Capture the cell that displays the provided text and extract its (X, Y) central coordinate. 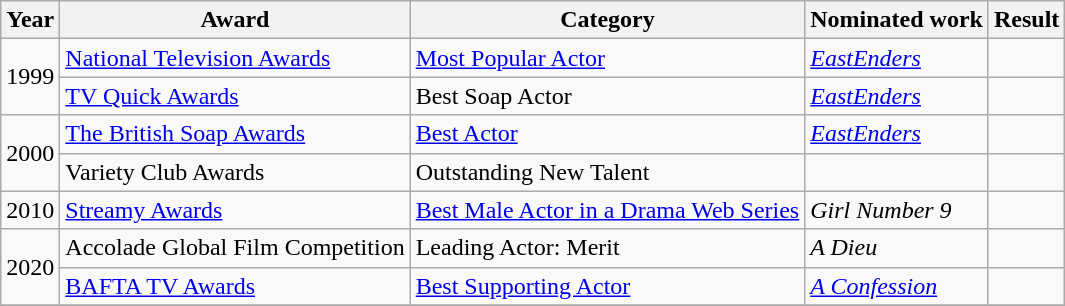
2020 (30, 267)
BAFTA TV Awards (235, 286)
Nominated work (897, 20)
Variety Club Awards (235, 172)
A Dieu (897, 248)
Outstanding New Talent (608, 172)
Year (30, 20)
Best Supporting Actor (608, 286)
Best Soap Actor (608, 96)
2010 (30, 210)
1999 (30, 77)
Girl Number 9 (897, 210)
Best Actor (608, 134)
Leading Actor: Merit (608, 248)
Most Popular Actor (608, 58)
Category (608, 20)
National Television Awards (235, 58)
Streamy Awards (235, 210)
Result (1026, 20)
A Confession (897, 286)
Best Male Actor in a Drama Web Series (608, 210)
The British Soap Awards (235, 134)
Award (235, 20)
TV Quick Awards (235, 96)
Accolade Global Film Competition (235, 248)
2000 (30, 153)
